Extract the (X, Y) coordinate from the center of the cell holding the provided text.  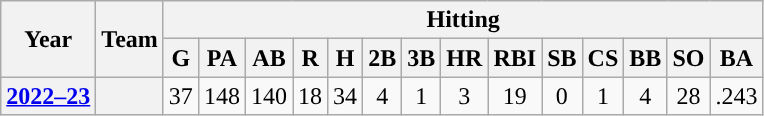
3 (464, 96)
BB (646, 58)
37 (180, 96)
H (346, 58)
2022–23 (48, 96)
G (180, 58)
AB (268, 58)
BA (736, 58)
HR (464, 58)
Year (48, 39)
28 (688, 96)
148 (222, 96)
.243 (736, 96)
SO (688, 58)
18 (310, 96)
Hitting (463, 20)
0 (562, 96)
SB (562, 58)
R (310, 58)
PA (222, 58)
2B (382, 58)
34 (346, 96)
19 (515, 96)
140 (268, 96)
Team (130, 39)
3B (422, 58)
RBI (515, 58)
CS (603, 58)
